Extract the (X, Y) coordinate from the center of the cell holding the provided text.  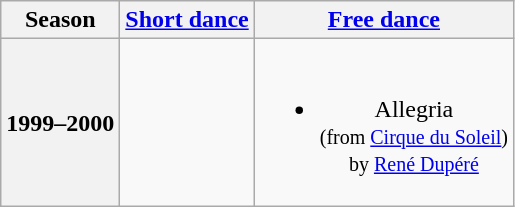
Season (60, 20)
Short dance (187, 20)
Free dance (384, 20)
1999–2000 (60, 122)
Allegria (from Cirque du Soleil) by René Dupéré (384, 122)
